Scan for the cell matching the given text and deliver its [x, y] coordinate at center. 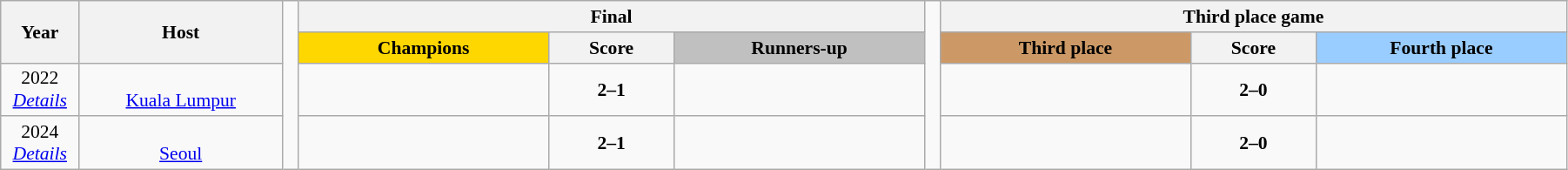
Year [40, 31]
Third place [1066, 48]
Third place game [1254, 17]
Runners-up [800, 48]
2024Details [40, 143]
Fourth place [1441, 48]
2022Details [40, 89]
Seoul [181, 143]
Final [612, 17]
Kuala Lumpur [181, 89]
Host [181, 31]
Champions [424, 48]
